Find where the given text appears and provide that cell's center as (x, y) coordinate. 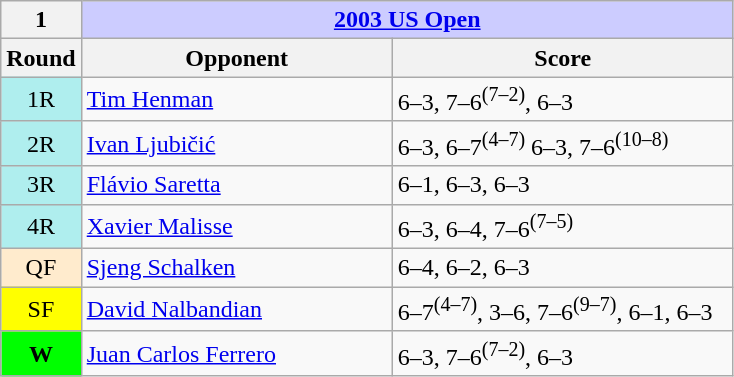
Ivan Ljubičić (236, 144)
W (41, 354)
David Nalbandian (236, 310)
1R (41, 100)
6–3, 6–4, 7–6(7–5) (562, 226)
1 (41, 20)
Round (41, 58)
Opponent (236, 58)
QF (41, 268)
Flávio Saretta (236, 185)
Tim Henman (236, 100)
4R (41, 226)
6–1, 6–3, 6–3 (562, 185)
6–3, 6–7(4–7) 6–3, 7–6(10–8) (562, 144)
Juan Carlos Ferrero (236, 354)
2003 US Open (407, 20)
SF (41, 310)
Xavier Malisse (236, 226)
6–7(4–7), 3–6, 7–6(9–7), 6–1, 6–3 (562, 310)
6–4, 6–2, 6–3 (562, 268)
Sjeng Schalken (236, 268)
3R (41, 185)
Score (562, 58)
2R (41, 144)
